For the text-containing cell, return its midpoint in (x, y) coordinate format. 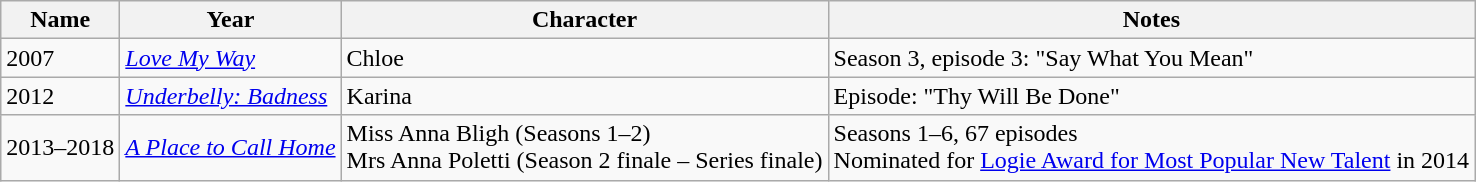
Seasons 1–6, 67 episodesNominated for Logie Award for Most Popular New Talent in 2014 (1152, 148)
2012 (60, 96)
Year (230, 20)
A Place to Call Home (230, 148)
Underbelly: Badness (230, 96)
Season 3, episode 3: "Say What You Mean" (1152, 58)
Miss Anna Bligh (Seasons 1–2)Mrs Anna Poletti (Season 2 finale – Series finale) (584, 148)
Love My Way (230, 58)
Notes (1152, 20)
Karina (584, 96)
Chloe (584, 58)
Name (60, 20)
2013–2018 (60, 148)
2007 (60, 58)
Character (584, 20)
Episode: "Thy Will Be Done" (1152, 96)
